Return (x, y) of the center of cell containing provided text 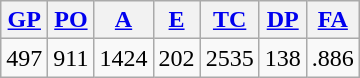
DP (282, 20)
911 (71, 58)
2535 (230, 58)
.886 (332, 58)
202 (176, 58)
138 (282, 58)
FA (332, 20)
497 (24, 58)
1424 (124, 58)
PO (71, 20)
A (124, 20)
TC (230, 20)
GP (24, 20)
E (176, 20)
